Extract the [x, y] coordinate from the center of the cell holding the provided text.  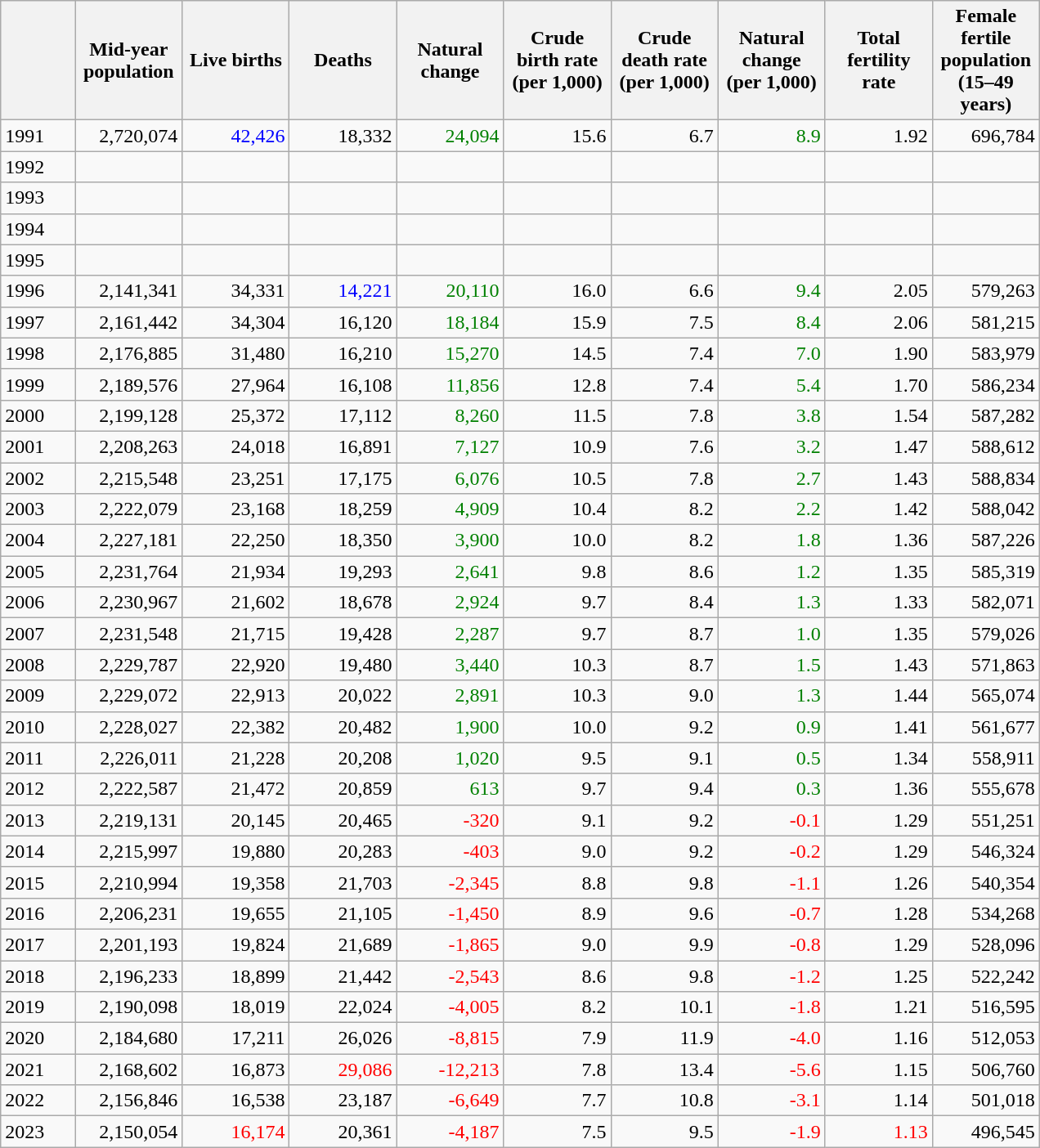
1993 [38, 198]
1996 [38, 291]
1.42 [878, 509]
13.4 [664, 1070]
22,382 [235, 727]
16,538 [235, 1101]
10.5 [558, 478]
2019 [38, 1007]
8.8 [558, 882]
2,189,576 [129, 384]
7.9 [558, 1038]
19,880 [235, 851]
12.8 [558, 384]
2,924 [450, 603]
2015 [38, 882]
-1.2 [772, 975]
24,094 [450, 136]
19,480 [343, 665]
579,263 [986, 291]
2,201,193 [129, 944]
11.5 [558, 415]
2,141,341 [129, 291]
1.34 [878, 758]
2,219,131 [129, 820]
24,018 [235, 446]
558,911 [986, 758]
21,602 [235, 603]
4,909 [450, 509]
496,545 [986, 1132]
2006 [38, 603]
8,260 [450, 415]
1.16 [878, 1038]
10.9 [558, 446]
613 [450, 789]
2,222,079 [129, 509]
1994 [38, 229]
-2,543 [450, 975]
-0.1 [772, 820]
512,053 [986, 1038]
581,215 [986, 322]
2023 [38, 1132]
17,211 [235, 1038]
588,612 [986, 446]
20,361 [343, 1132]
1.26 [878, 882]
9.6 [664, 913]
17,112 [343, 415]
2,226,011 [129, 758]
Deaths [343, 61]
2017 [38, 944]
10.1 [664, 1007]
3.8 [772, 415]
2014 [38, 851]
2011 [38, 758]
Live births [235, 61]
522,242 [986, 975]
528,096 [986, 944]
-0.7 [772, 913]
1997 [38, 322]
2,229,072 [129, 696]
7,127 [450, 446]
-3.1 [772, 1101]
6,076 [450, 478]
15.6 [558, 136]
14.5 [558, 353]
20,465 [343, 820]
2.05 [878, 291]
2008 [38, 665]
15,270 [450, 353]
2004 [38, 540]
16,108 [343, 384]
16,210 [343, 353]
20,022 [343, 696]
1.41 [878, 727]
0.3 [772, 789]
1.5 [772, 665]
25,372 [235, 415]
6.7 [664, 136]
27,964 [235, 384]
0.5 [772, 758]
2020 [38, 1038]
1.44 [878, 696]
-1.8 [772, 1007]
34,331 [235, 291]
-1,450 [450, 913]
2,222,587 [129, 789]
2,168,602 [129, 1070]
20,859 [343, 789]
-2,345 [450, 882]
-320 [450, 820]
2,231,548 [129, 634]
2,641 [450, 572]
7.7 [558, 1101]
587,226 [986, 540]
588,834 [986, 478]
23,251 [235, 478]
1.2 [772, 572]
2,199,128 [129, 415]
21,472 [235, 789]
5.4 [772, 384]
7.6 [664, 446]
6.6 [664, 291]
2,287 [450, 634]
1991 [38, 136]
Natural change (per 1,000) [772, 61]
18,350 [343, 540]
10.4 [558, 509]
17,175 [343, 478]
2,206,231 [129, 913]
2,229,787 [129, 665]
2013 [38, 820]
2,231,764 [129, 572]
1998 [38, 353]
696,784 [986, 136]
1.70 [878, 384]
546,324 [986, 851]
-8,815 [450, 1038]
19,358 [235, 882]
1.33 [878, 603]
11.9 [664, 1038]
31,480 [235, 353]
587,282 [986, 415]
9.9 [664, 944]
586,234 [986, 384]
18,678 [343, 603]
565,074 [986, 696]
1.25 [878, 975]
2,190,098 [129, 1007]
21,715 [235, 634]
18,899 [235, 975]
16,891 [343, 446]
1.28 [878, 913]
11,856 [450, 384]
3.2 [772, 446]
Natural change [450, 61]
18,332 [343, 136]
2,196,233 [129, 975]
Crude birth rate (per 1,000) [558, 61]
16,174 [235, 1132]
1.0 [772, 634]
2005 [38, 572]
22,250 [235, 540]
1999 [38, 384]
20,145 [235, 820]
-4,187 [450, 1132]
-4,005 [450, 1007]
516,595 [986, 1007]
2,215,997 [129, 851]
2010 [38, 727]
2.06 [878, 322]
21,934 [235, 572]
2016 [38, 913]
Mid-year population [129, 61]
2,228,027 [129, 727]
19,428 [343, 634]
582,071 [986, 603]
2.2 [772, 509]
1.92 [878, 136]
2022 [38, 1101]
Crude death rate (per 1,000) [664, 61]
21,703 [343, 882]
585,319 [986, 572]
2009 [38, 696]
22,920 [235, 665]
-1.1 [772, 882]
2002 [38, 478]
1.15 [878, 1070]
2.7 [772, 478]
1992 [38, 167]
2,208,263 [129, 446]
18,184 [450, 322]
2007 [38, 634]
540,354 [986, 882]
-0.8 [772, 944]
501,018 [986, 1101]
2018 [38, 975]
1.14 [878, 1101]
19,824 [235, 944]
16.0 [558, 291]
571,863 [986, 665]
21,442 [343, 975]
22,913 [235, 696]
3,440 [450, 665]
20,482 [343, 727]
1.54 [878, 415]
2,156,846 [129, 1101]
2,227,181 [129, 540]
561,677 [986, 727]
1,020 [450, 758]
19,293 [343, 572]
-1.9 [772, 1132]
3,900 [450, 540]
2,210,994 [129, 882]
20,208 [343, 758]
21,105 [343, 913]
1.8 [772, 540]
16,120 [343, 322]
1.21 [878, 1007]
1.90 [878, 353]
2,891 [450, 696]
21,689 [343, 944]
2,150,054 [129, 1132]
0.9 [772, 727]
2003 [38, 509]
588,042 [986, 509]
34,304 [235, 322]
506,760 [986, 1070]
2012 [38, 789]
2,176,885 [129, 353]
1,900 [450, 727]
15.9 [558, 322]
2,720,074 [129, 136]
Female fertile population (15–49 years) [986, 61]
2,215,548 [129, 478]
18,019 [235, 1007]
22,024 [343, 1007]
2021 [38, 1070]
-0.2 [772, 851]
23,187 [343, 1101]
16,873 [235, 1070]
20,110 [450, 291]
1.13 [878, 1132]
7.0 [772, 353]
555,678 [986, 789]
-1,865 [450, 944]
26,026 [343, 1038]
551,251 [986, 820]
19,655 [235, 913]
1995 [38, 260]
29,086 [343, 1070]
2001 [38, 446]
10.8 [664, 1101]
Total fertility rate [878, 61]
-5.6 [772, 1070]
534,268 [986, 913]
2,230,967 [129, 603]
-4.0 [772, 1038]
18,259 [343, 509]
23,168 [235, 509]
2,184,680 [129, 1038]
-12,213 [450, 1070]
14,221 [343, 291]
-403 [450, 851]
2,161,442 [129, 322]
-6,649 [450, 1101]
1.47 [878, 446]
579,026 [986, 634]
583,979 [986, 353]
21,228 [235, 758]
42,426 [235, 136]
2000 [38, 415]
20,283 [343, 851]
